From the cell containing the given text, extract its center point as (x, y) coordinate. 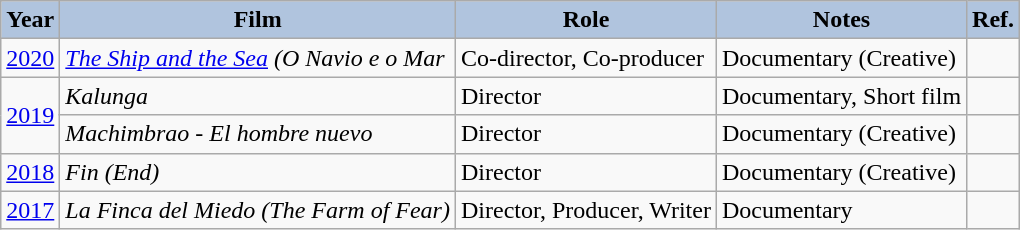
Documentary (841, 210)
Kalunga (258, 96)
La Finca del Miedo (The Farm of Fear) (258, 210)
Machimbrao - El hombre nuevo (258, 134)
Director, Producer, Writer (586, 210)
Notes (841, 20)
Year (30, 20)
The Ship and the Sea (O Navio e o Mar (258, 58)
2017 (30, 210)
Ref. (994, 20)
Fin (End) (258, 172)
Film (258, 20)
2018 (30, 172)
Co-director, Co-producer (586, 58)
Documentary, Short film (841, 96)
Role (586, 20)
2020 (30, 58)
2019 (30, 115)
